From the cell containing the given text, extract its center point as [X, Y] coordinate. 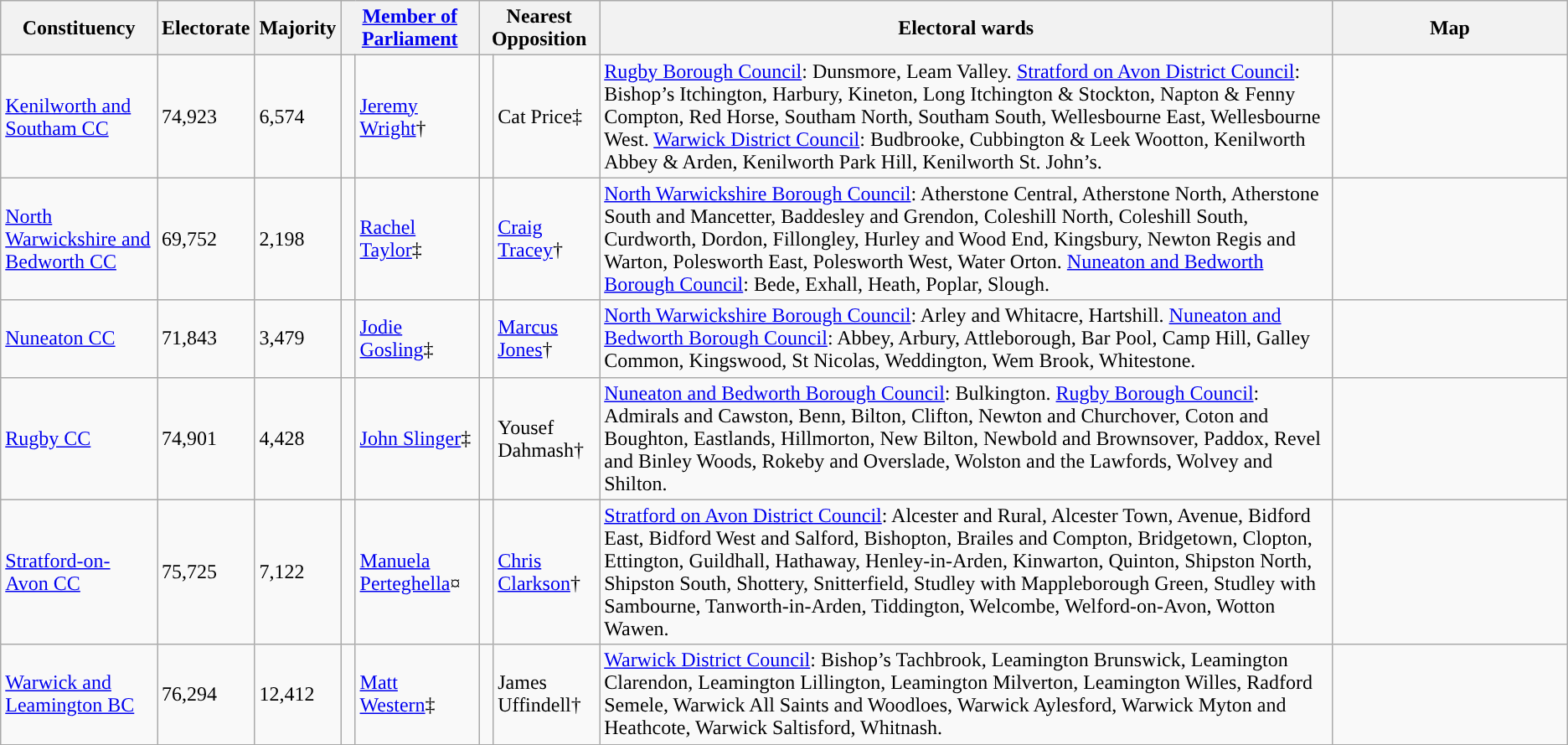
Rachel Taylor‡ [417, 239]
Electorate [206, 28]
Chris Clarkson† [546, 572]
6,574 [298, 116]
12,412 [298, 694]
Cat Price‡ [546, 116]
Yousef Dahmash† [546, 438]
Rugby CC [79, 438]
North Warwickshire and Bedworth CC [79, 239]
2,198 [298, 239]
Map [1451, 28]
Majority [298, 28]
Electoral wards [967, 28]
Kenilworth and Southam CC [79, 116]
69,752 [206, 239]
James Uffindell† [546, 694]
Nearest Opposition [539, 28]
Manuela Perteghella¤ [417, 572]
Jodie Gosling‡ [417, 339]
Marcus Jones† [546, 339]
Craig Tracey† [546, 239]
Stratford-on-Avon CC [79, 572]
3,479 [298, 339]
7,122 [298, 572]
Matt Western‡ [417, 694]
Member of Parliament [410, 28]
Warwick and Leamington BC [79, 694]
74,901 [206, 438]
76,294 [206, 694]
4,428 [298, 438]
74,923 [206, 116]
Jeremy Wright† [417, 116]
Nuneaton CC [79, 339]
71,843 [206, 339]
John Slinger‡ [417, 438]
Constituency [79, 28]
75,725 [206, 572]
